Capture the cell that displays the provided text and extract its [X, Y] central coordinate. 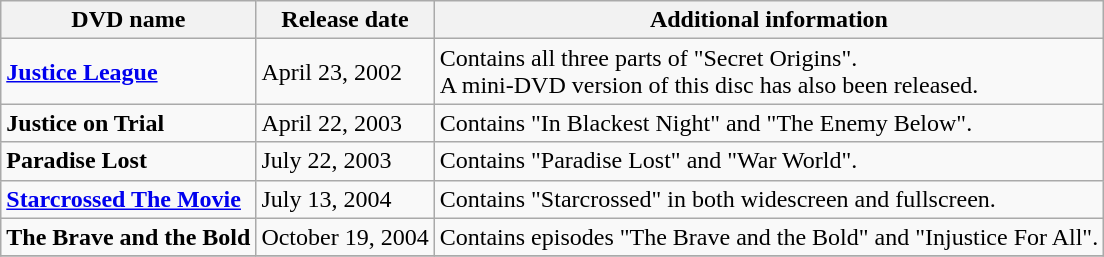
Justice on Trial [128, 123]
Contains "In Blackest Night" and "The Enemy Below". [768, 123]
Paradise Lost [128, 161]
The Brave and the Bold [128, 237]
Justice League [128, 72]
Release date [345, 20]
Contains episodes "The Brave and the Bold" and "Injustice For All". [768, 237]
Contains "Starcrossed" in both widescreen and fullscreen. [768, 199]
October 19, 2004 [345, 237]
July 22, 2003 [345, 161]
April 22, 2003 [345, 123]
July 13, 2004 [345, 199]
DVD name [128, 20]
Starcrossed The Movie [128, 199]
Contains "Paradise Lost" and "War World". [768, 161]
Additional information [768, 20]
Contains all three parts of "Secret Origins". A mini-DVD version of this disc has also been released. [768, 72]
April 23, 2002 [345, 72]
